Return [x, y] of the center of cell containing provided text 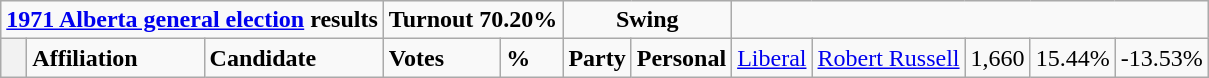
Party [597, 58]
Liberal [772, 58]
Affiliation [116, 58]
1,660 [998, 58]
Votes [442, 58]
Swing [648, 20]
Candidate [294, 58]
Turnout 70.20% [473, 20]
Personal [681, 58]
-13.53% [1162, 58]
1971 Alberta general election results [192, 20]
% [532, 58]
Robert Russell [888, 58]
15.44% [1072, 58]
